Provide the [X, Y] coordinate of the cell's center where the given text is located.  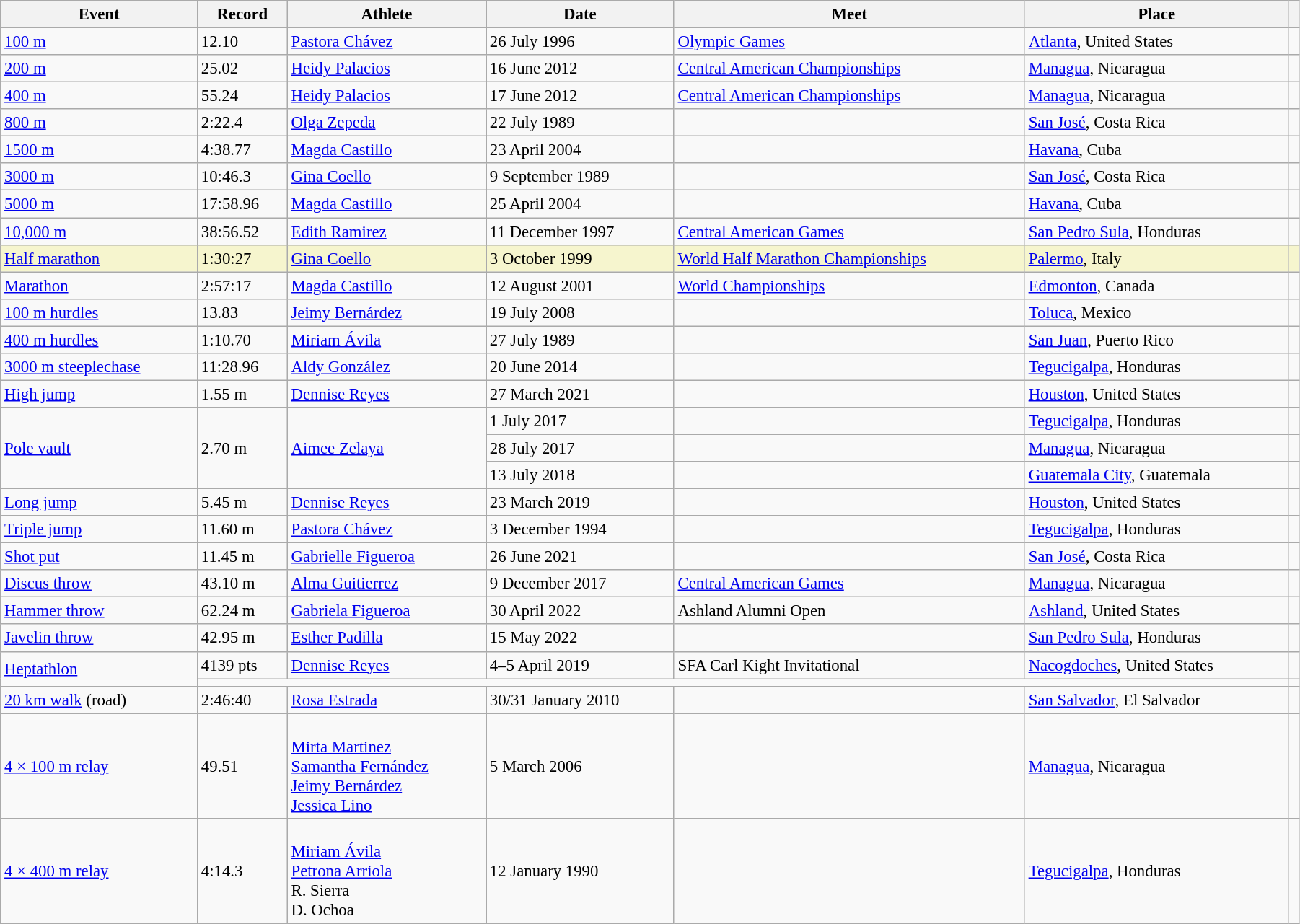
World Championships [849, 286]
4:38.77 [242, 150]
1:30:27 [242, 258]
Gabrielle Figueroa [387, 557]
Olga Zepeda [387, 123]
49.51 [242, 766]
Place [1156, 14]
10:46.3 [242, 177]
16 June 2012 [580, 69]
1:10.70 [242, 340]
200 m [100, 69]
Miriam ÁvilaPetrona ArriolaR. SierraD. Ochoa [387, 871]
Ashland, United States [1156, 611]
San Juan, Puerto Rico [1156, 340]
4 × 400 m relay [100, 871]
30/31 January 2010 [580, 700]
Marathon [100, 286]
27 July 1989 [580, 340]
23 March 2019 [580, 503]
Toluca, Mexico [1156, 312]
2:46:40 [242, 700]
Aimee Zelaya [387, 449]
Triple jump [100, 529]
62.24 m [242, 611]
Hammer throw [100, 611]
Athlete [387, 14]
3000 m steeplechase [100, 367]
Edmonton, Canada [1156, 286]
11.60 m [242, 529]
Javelin throw [100, 638]
100 m [100, 42]
3 December 1994 [580, 529]
17:58.96 [242, 204]
19 July 2008 [580, 312]
Olympic Games [849, 42]
27 March 2021 [580, 394]
Date [580, 14]
Esther Padilla [387, 638]
Gabriela Figueroa [387, 611]
43.10 m [242, 584]
28 July 2017 [580, 448]
Pole vault [100, 449]
13 July 2018 [580, 475]
SFA Carl Kight Invitational [849, 665]
12.10 [242, 42]
Palermo, Italy [1156, 258]
Mirta MartinezSamantha FernándezJeimy BernárdezJessica Lino [387, 766]
Rosa Estrada [387, 700]
30 April 2022 [580, 611]
Meet [849, 14]
11.45 m [242, 557]
9 September 1989 [580, 177]
23 April 2004 [580, 150]
26 June 2021 [580, 557]
13.83 [242, 312]
4–5 April 2019 [580, 665]
25 April 2004 [580, 204]
Shot put [100, 557]
3000 m [100, 177]
20 June 2014 [580, 367]
Discus throw [100, 584]
Long jump [100, 503]
Atlanta, United States [1156, 42]
20 km walk (road) [100, 700]
12 August 2001 [580, 286]
Alma Guitierrez [387, 584]
Half marathon [100, 258]
25.02 [242, 69]
5.45 m [242, 503]
2:57:17 [242, 286]
Guatemala City, Guatemala [1156, 475]
2:22.4 [242, 123]
Ashland Alumni Open [849, 611]
3 October 1999 [580, 258]
Record [242, 14]
5000 m [100, 204]
26 July 1996 [580, 42]
55.24 [242, 96]
11:28.96 [242, 367]
15 May 2022 [580, 638]
World Half Marathon Championships [849, 258]
9 December 2017 [580, 584]
400 m [100, 96]
5 March 2006 [580, 766]
17 June 2012 [580, 96]
4139 pts [242, 665]
Edith Ramirez [387, 232]
Miriam Ávila [387, 340]
22 July 1989 [580, 123]
1 July 2017 [580, 421]
Jeimy Bernárdez [387, 312]
Aldy González [387, 367]
2.70 m [242, 449]
400 m hurdles [100, 340]
4 × 100 m relay [100, 766]
Event [100, 14]
1500 m [100, 150]
11 December 1997 [580, 232]
Nacogdoches, United States [1156, 665]
1.55 m [242, 394]
800 m [100, 123]
38:56.52 [242, 232]
San Salvador, El Salvador [1156, 700]
Heptathlon [100, 669]
100 m hurdles [100, 312]
12 January 1990 [580, 871]
10,000 m [100, 232]
4:14.3 [242, 871]
High jump [100, 394]
42.95 m [242, 638]
